Search for the cell housing the specified text and yield its (x, y) center coordinate. 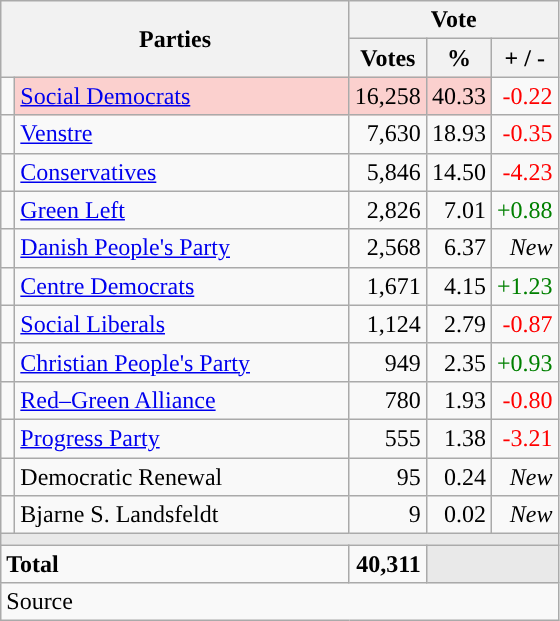
Centre Democrats (182, 286)
95 (388, 477)
2,568 (388, 248)
-3.21 (524, 438)
-0.80 (524, 400)
-0.87 (524, 324)
40,311 (388, 564)
Votes (388, 58)
5,846 (388, 172)
+1.23 (524, 286)
-0.22 (524, 96)
2,826 (388, 210)
-0.35 (524, 134)
Venstre (182, 134)
40.33 (458, 96)
Christian People's Party (182, 362)
9 (388, 515)
1.93 (458, 400)
949 (388, 362)
1,671 (388, 286)
2.35 (458, 362)
Social Democrats (182, 96)
4.15 (458, 286)
Danish People's Party (182, 248)
Democratic Renewal (182, 477)
18.93 (458, 134)
Green Left (182, 210)
780 (388, 400)
Progress Party (182, 438)
6.37 (458, 248)
-4.23 (524, 172)
Social Liberals (182, 324)
Conservatives (182, 172)
14.50 (458, 172)
1.38 (458, 438)
16,258 (388, 96)
+ / - (524, 58)
Bjarne S. Landsfeldt (182, 515)
+0.88 (524, 210)
7.01 (458, 210)
555 (388, 438)
Source (280, 602)
1,124 (388, 324)
7,630 (388, 134)
Parties (176, 39)
0.02 (458, 515)
2.79 (458, 324)
% (458, 58)
Red–Green Alliance (182, 400)
Total (176, 564)
Vote (454, 20)
0.24 (458, 477)
+0.93 (524, 362)
